Provide the [x, y] coordinate of the cell's center where the given text is located.  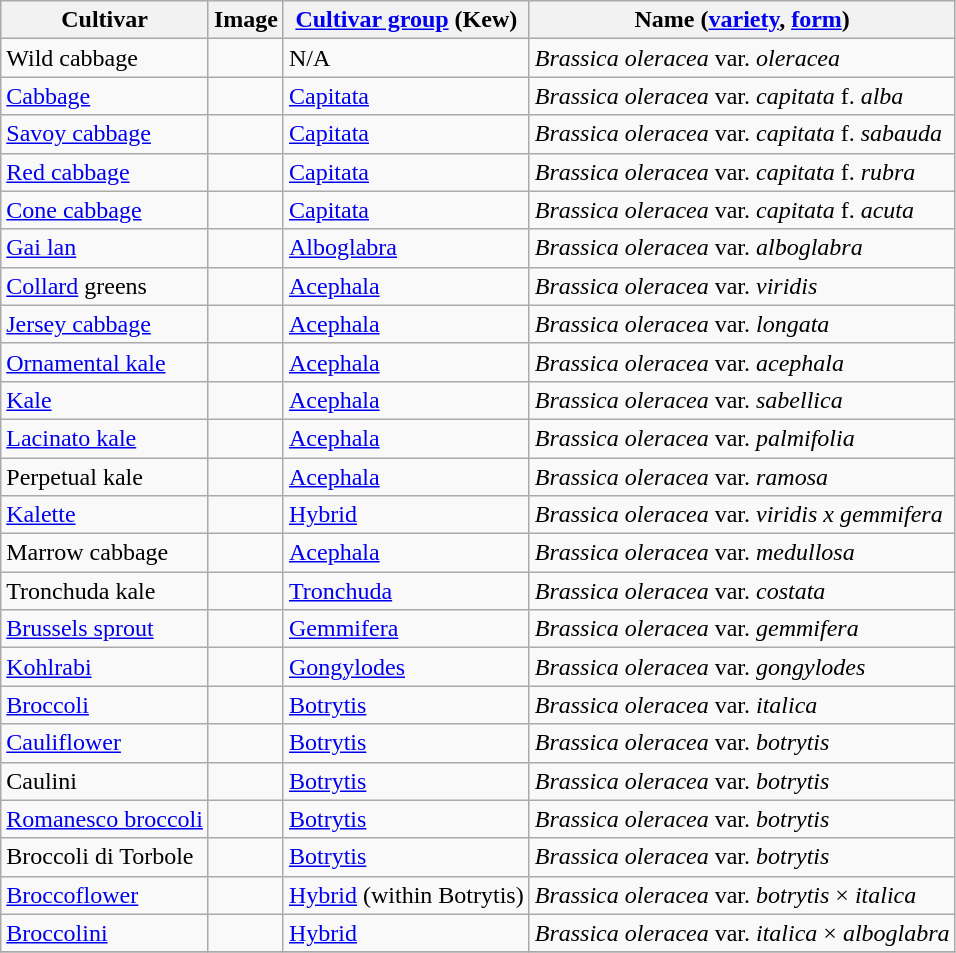
Brassica oleracea var. ramosa [742, 477]
Broccolini [105, 933]
Romanesco broccoli [105, 819]
Brassica oleracea var. medullosa [742, 553]
Broccoli di Torbole [105, 857]
Brussels sprout [105, 629]
Red cabbage [105, 172]
Kalette [105, 515]
Wild cabbage [105, 58]
Brassica oleracea var. capitata f. sabauda [742, 134]
Hybrid (within Botrytis) [406, 895]
Gai lan [105, 248]
Tronchuda [406, 591]
Cauliflower [105, 743]
Gongylodes [406, 667]
Brassica oleracea var. capitata f. acuta [742, 210]
Jersey cabbage [105, 324]
Tronchuda kale [105, 591]
Brassica oleracea var. alboglabra [742, 248]
Brassica oleracea var. botrytis × italica [742, 895]
Image [246, 20]
Marrow cabbage [105, 553]
Brassica oleracea var. gongylodes [742, 667]
Brassica oleracea var. longata [742, 324]
Brassica oleracea var. viridis [742, 286]
Cone cabbage [105, 210]
Savoy cabbage [105, 134]
Cabbage [105, 96]
Brassica oleracea var. palmifolia [742, 438]
Brassica oleracea var. acephala [742, 362]
Cultivar [105, 20]
Brassica oleracea var. costata [742, 591]
Caulini [105, 781]
Kale [105, 400]
Kohlrabi [105, 667]
Name (variety, form) [742, 20]
N/A [406, 58]
Brassica oleracea var. gemmifera [742, 629]
Brassica oleracea var. italica [742, 705]
Brassica oleracea var. sabellica [742, 400]
Gemmifera [406, 629]
Perpetual kale [105, 477]
Broccoflower [105, 895]
Collard greens [105, 286]
Ornamental kale [105, 362]
Alboglabra [406, 248]
Brassica oleracea var. capitata f. rubra [742, 172]
Brassica oleracea var. oleracea [742, 58]
Broccoli [105, 705]
Brassica oleracea var. italica × alboglabra [742, 933]
Lacinato kale [105, 438]
Brassica oleracea var. capitata f. alba [742, 96]
Cultivar group (Kew) [406, 20]
Brassica oleracea var. viridis x gemmifera [742, 515]
